Provide the (X, Y) coordinate of the cell's center where the given text is located.  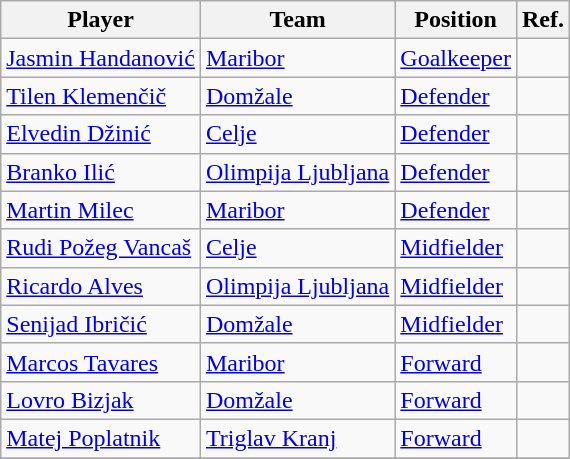
Marcos Tavares (101, 362)
Martin Milec (101, 210)
Senijad Ibričić (101, 324)
Lovro Bizjak (101, 400)
Goalkeeper (456, 58)
Jasmin Handanović (101, 58)
Position (456, 20)
Branko Ilić (101, 172)
Ref. (542, 20)
Player (101, 20)
Triglav Kranj (297, 438)
Tilen Klemenčič (101, 96)
Elvedin Džinić (101, 134)
Team (297, 20)
Matej Poplatnik (101, 438)
Rudi Požeg Vancaš (101, 248)
Ricardo Alves (101, 286)
